Return the (x, y) coordinate for the center point of the cell that contains the specified text.  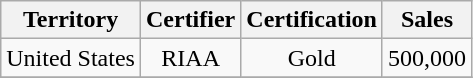
RIAA (190, 58)
Certifier (190, 20)
Sales (426, 20)
United States (71, 58)
Certification (312, 20)
Territory (71, 20)
Gold (312, 58)
500,000 (426, 58)
